Search for the cell housing the specified text and yield its [X, Y] center coordinate. 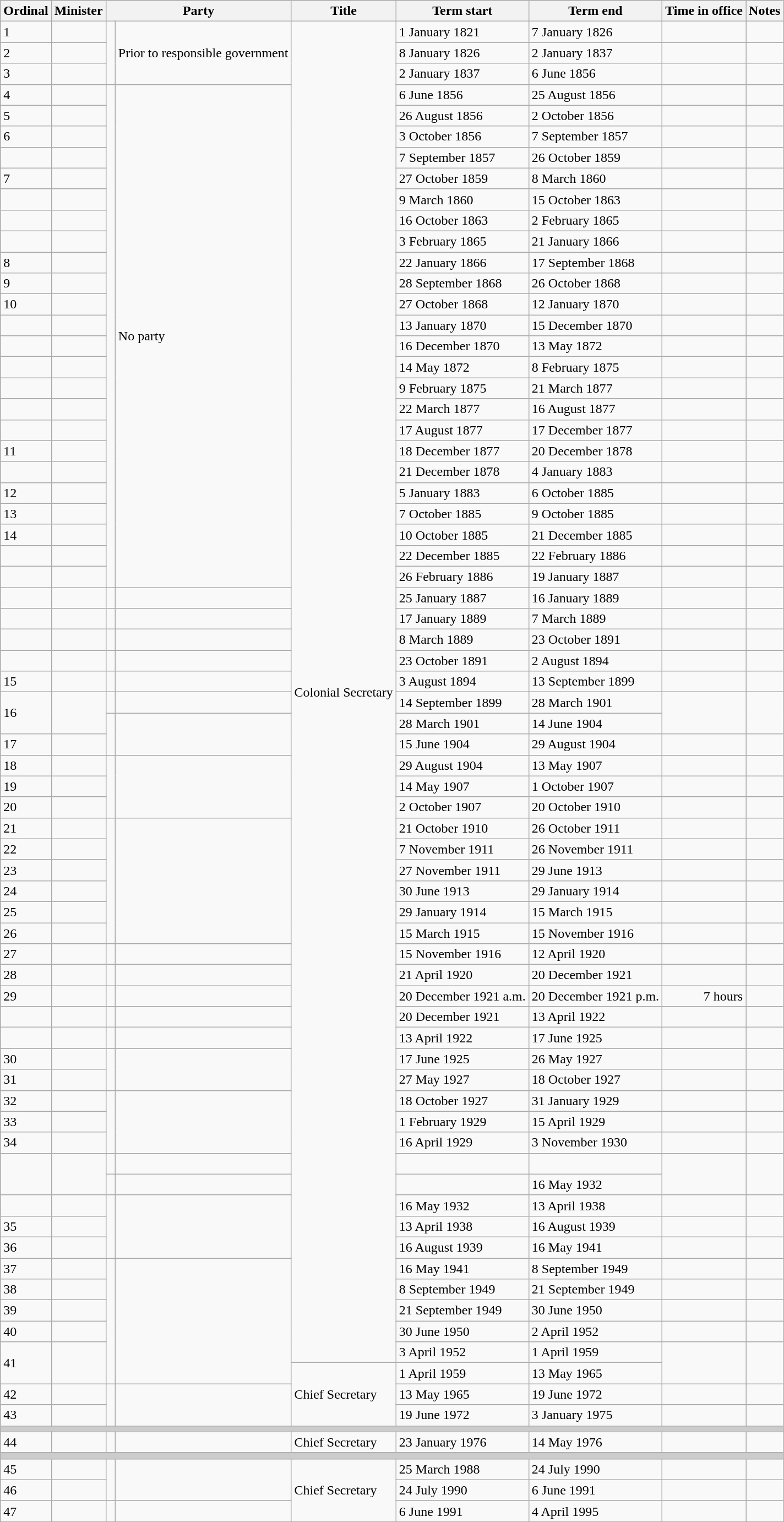
22 December 1885 [462, 556]
15 October 1863 [595, 199]
21 December 1885 [595, 535]
Time in office [704, 11]
2 April 1952 [595, 1331]
26 October 1911 [595, 828]
18 December 1877 [462, 451]
15 December 1870 [595, 325]
2 August 1894 [595, 661]
8 March 1889 [462, 640]
46 [26, 1490]
19 January 1887 [595, 577]
23 January 1976 [462, 1442]
14 [26, 535]
17 [26, 744]
24 [26, 891]
41 [26, 1363]
3 February 1865 [462, 241]
17 August 1877 [462, 430]
2 February 1865 [595, 220]
7 hours [704, 996]
6 October 1885 [595, 493]
42 [26, 1394]
14 May 1907 [462, 786]
22 January 1866 [462, 263]
26 October 1859 [595, 157]
4 April 1995 [595, 1511]
27 May 1927 [462, 1080]
4 January 1883 [595, 472]
13 May 1872 [595, 346]
12 January 1870 [595, 305]
4 [26, 95]
16 January 1889 [595, 597]
29 June 1913 [595, 870]
Ordinal [26, 11]
21 January 1866 [595, 241]
21 March 1877 [595, 388]
25 March 1988 [462, 1469]
Prior to responsible government [203, 53]
44 [26, 1442]
33 [26, 1122]
Colonial Secretary [344, 692]
16 [26, 713]
Notes [765, 11]
7 March 1889 [595, 619]
17 September 1868 [595, 263]
7 [26, 178]
30 [26, 1059]
3 November 1930 [595, 1143]
10 [26, 305]
8 January 1826 [462, 53]
12 [26, 493]
Minister [78, 11]
25 August 1856 [595, 95]
14 May 1872 [462, 367]
13 January 1870 [462, 325]
1 February 1929 [462, 1122]
16 August 1877 [595, 409]
2 [26, 53]
31 [26, 1080]
14 September 1899 [462, 703]
23 [26, 870]
8 [26, 263]
25 [26, 912]
16 April 1929 [462, 1143]
37 [26, 1268]
26 May 1927 [595, 1059]
20 [26, 807]
12 April 1920 [595, 954]
21 April 1920 [462, 975]
5 January 1883 [462, 493]
47 [26, 1511]
26 [26, 933]
21 December 1878 [462, 472]
11 [26, 451]
28 September 1868 [462, 284]
15 June 1904 [462, 744]
19 [26, 786]
29 [26, 996]
3 October 1856 [462, 137]
30 June 1913 [462, 891]
3 April 1952 [462, 1352]
8 March 1860 [595, 178]
27 October 1859 [462, 178]
22 [26, 849]
17 January 1889 [462, 619]
20 December 1921 p.m. [595, 996]
20 December 1921 a.m. [462, 996]
27 October 1868 [462, 305]
7 October 1885 [462, 514]
16 October 1863 [462, 220]
16 December 1870 [462, 346]
No party [203, 336]
13 [26, 514]
26 October 1868 [595, 284]
1 [26, 32]
13 September 1899 [595, 682]
3 January 1975 [595, 1415]
26 August 1856 [462, 116]
25 January 1887 [462, 597]
14 May 1976 [595, 1442]
18 [26, 765]
38 [26, 1290]
9 March 1860 [462, 199]
5 [26, 116]
43 [26, 1415]
10 October 1885 [462, 535]
Title [344, 11]
3 August 1894 [462, 682]
Term start [462, 11]
8 February 1875 [595, 367]
27 [26, 954]
31 January 1929 [595, 1101]
21 [26, 828]
32 [26, 1101]
21 October 1910 [462, 828]
Term end [595, 11]
Party [198, 11]
15 [26, 682]
35 [26, 1226]
2 October 1856 [595, 116]
28 [26, 975]
1 October 1907 [595, 786]
7 January 1826 [595, 32]
2 October 1907 [462, 807]
17 December 1877 [595, 430]
22 February 1886 [595, 556]
14 June 1904 [595, 724]
7 November 1911 [462, 849]
26 November 1911 [595, 849]
39 [26, 1311]
6 [26, 137]
20 December 1878 [595, 451]
13 May 1907 [595, 765]
40 [26, 1331]
1 January 1821 [462, 32]
22 March 1877 [462, 409]
36 [26, 1247]
20 October 1910 [595, 807]
9 [26, 284]
34 [26, 1143]
27 November 1911 [462, 870]
3 [26, 74]
9 October 1885 [595, 514]
45 [26, 1469]
26 February 1886 [462, 577]
15 April 1929 [595, 1122]
9 February 1875 [462, 388]
